Capture the cell that displays the provided text and extract its [X, Y] central coordinate. 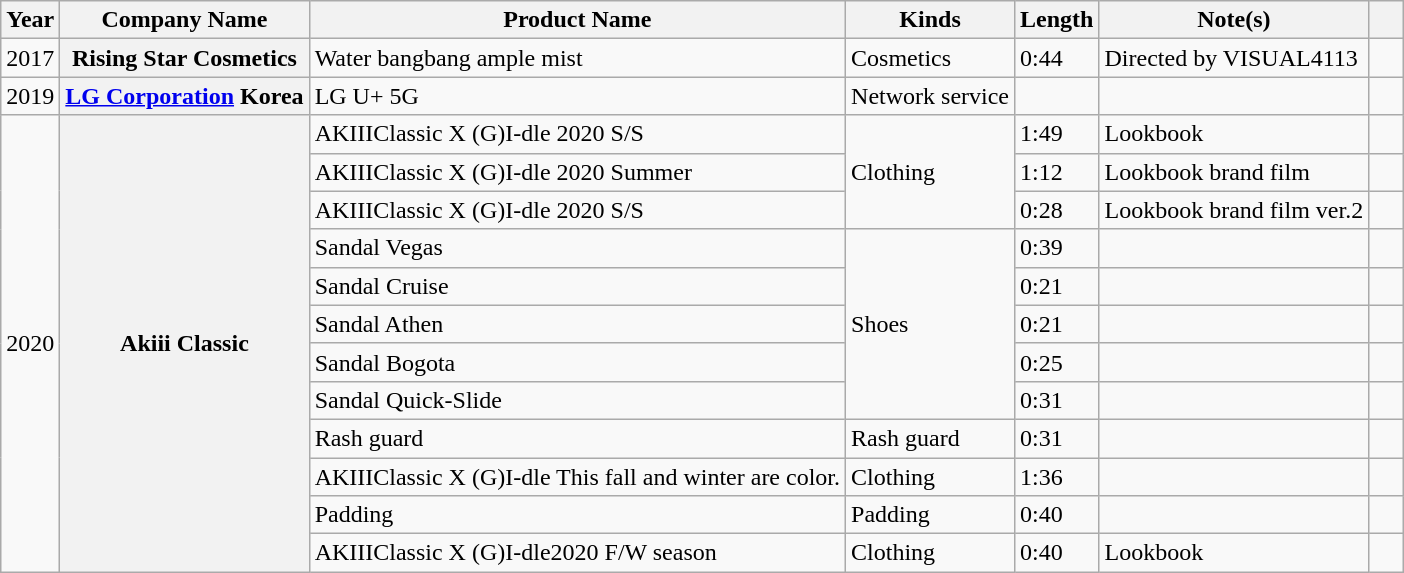
2019 [30, 96]
2017 [30, 58]
Directed by VISUAL4113 [1234, 58]
1:36 [1057, 477]
1:12 [1057, 172]
LG Corporation Korea [184, 96]
LG U+ 5G [577, 96]
Kinds [930, 20]
Network service [930, 96]
Sandal Quick-Slide [577, 400]
0:28 [1057, 210]
0:39 [1057, 248]
Lookbook brand film ver.2 [1234, 210]
AKIIIClassic X (G)I-dle2020 F/W season [577, 553]
Product Name [577, 20]
Water bangbang ample mist [577, 58]
0:25 [1057, 362]
Lookbook brand film [1234, 172]
AKIIIClassic X (G)I-dle 2020 Summer [577, 172]
Sandal Bogota [577, 362]
Sandal Vegas [577, 248]
2020 [30, 344]
Length [1057, 20]
Year [30, 20]
Shoes [930, 324]
1:49 [1057, 134]
Company Name [184, 20]
Cosmetics [930, 58]
Akiii Classic [184, 344]
AKIIIClassic X (G)I-dle This fall and winter are color. [577, 477]
Note(s) [1234, 20]
Sandal Cruise [577, 286]
0:44 [1057, 58]
Sandal Athen [577, 324]
Rising Star Cosmetics [184, 58]
